Provide the [X, Y] coordinate of the cell's center where the given text is located.  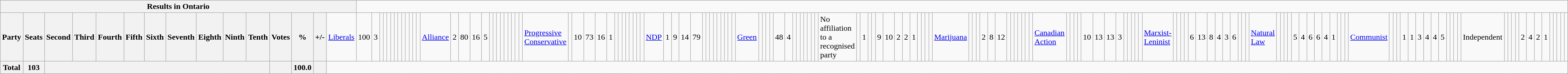
Fourth [110, 37]
79 [696, 37]
73 [589, 37]
Marxist-Leninist [1158, 37]
48 [779, 37]
NDP [654, 37]
Canadian Action [1050, 37]
12 [1001, 37]
Fifth [134, 37]
100 [364, 37]
Eighth [210, 37]
Party [12, 37]
Third [84, 37]
Alliance [435, 37]
Total [12, 67]
% [303, 37]
Seventh [181, 37]
Communist [1369, 37]
14 [685, 37]
Natural Law [1263, 37]
103 [34, 67]
No affiliation to a recognised party [837, 37]
Votes [281, 37]
Liberals [341, 37]
Tenth [258, 37]
Green [747, 37]
100.0 [303, 67]
+/- [320, 37]
Results in Ontario [178, 7]
Marijuana [951, 37]
Ninth [235, 37]
Second [59, 37]
Sixth [155, 37]
Independent [1483, 37]
Seats [34, 37]
Progressive Conservative [545, 37]
80 [464, 37]
